Capture the cell that displays the provided text and extract its (x, y) central coordinate. 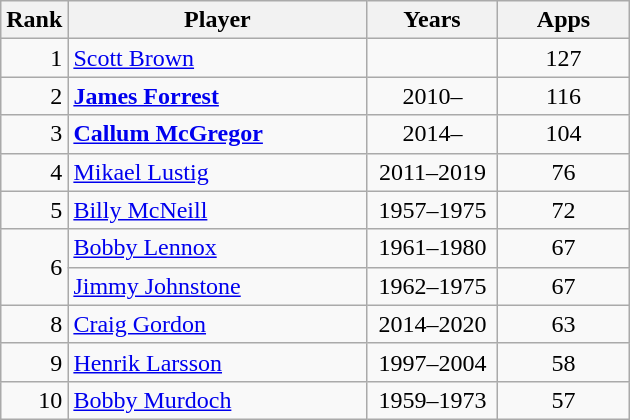
3 (34, 134)
116 (564, 96)
1 (34, 58)
Henrik Larsson (218, 362)
2011–2019 (432, 172)
Billy McNeill (218, 210)
2 (34, 96)
1957–1975 (432, 210)
10 (34, 400)
Jimmy Johnstone (218, 286)
Player (218, 20)
76 (564, 172)
1959–1973 (432, 400)
2010– (432, 96)
104 (564, 134)
Rank (34, 20)
9 (34, 362)
8 (34, 324)
Bobby Lennox (218, 248)
5 (34, 210)
1962–1975 (432, 286)
Craig Gordon (218, 324)
Bobby Murdoch (218, 400)
72 (564, 210)
Mikael Lustig (218, 172)
57 (564, 400)
Callum McGregor (218, 134)
Years (432, 20)
63 (564, 324)
Apps (564, 20)
2014–2020 (432, 324)
2014– (432, 134)
1961–1980 (432, 248)
Scott Brown (218, 58)
1997–2004 (432, 362)
58 (564, 362)
127 (564, 58)
6 (34, 267)
James Forrest (218, 96)
4 (34, 172)
